Locate the cell with the specified text and output its [x, y] center coordinate. 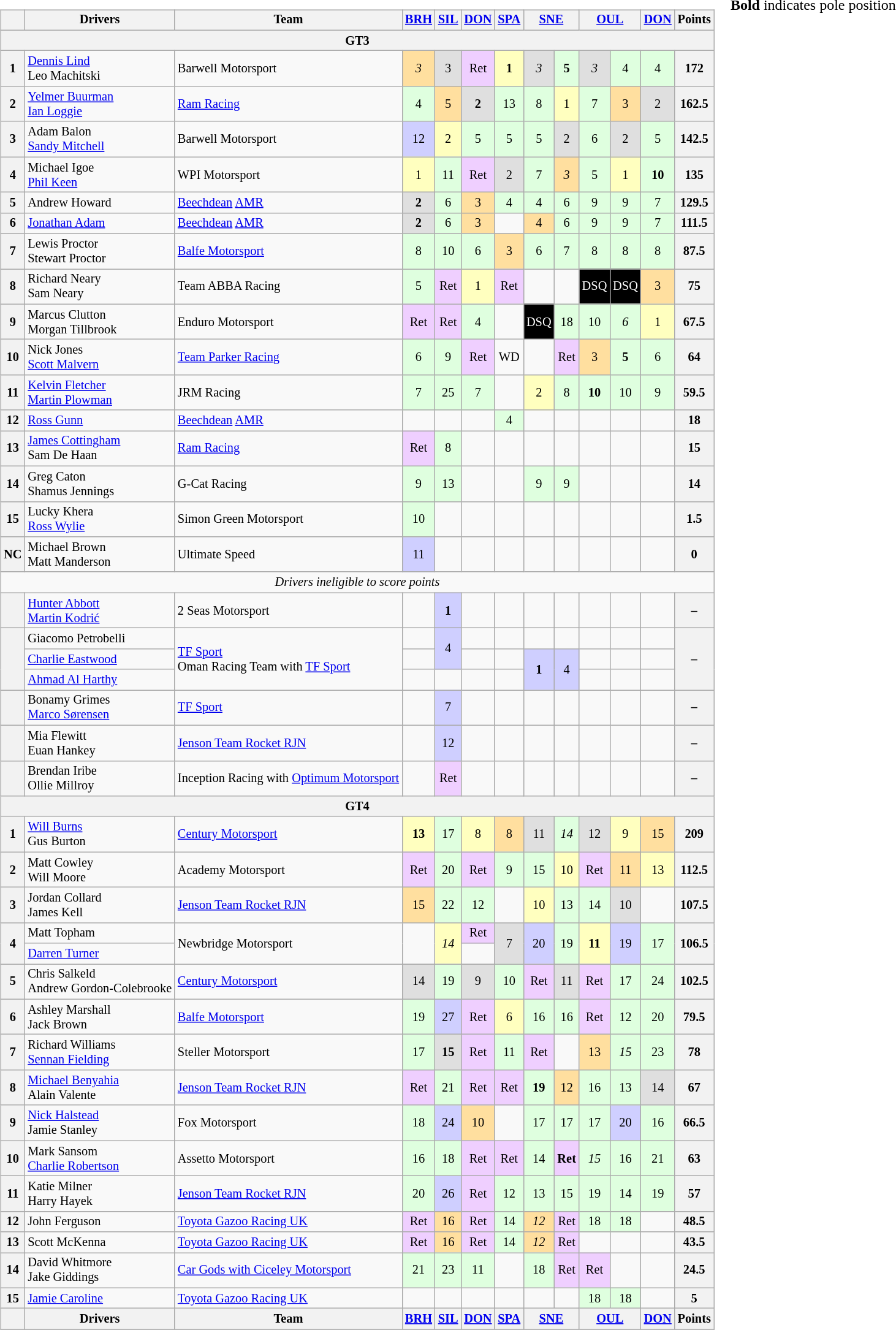
Mia Flewitt Euan Hankey [99, 743]
Scott McKenna [99, 1242]
106.5 [694, 943]
78 [694, 1052]
Fox Motorsport [288, 1123]
Giacomo Petrobelli [99, 639]
TF Sport [288, 708]
John Ferguson [99, 1222]
48.5 [694, 1222]
209 [694, 834]
66.5 [694, 1123]
David Whitmore Jake Giddings [99, 1271]
Chris Salkeld Andrew Gordon-Colebrooke [99, 982]
Dennis Lind Leo Machitski [99, 69]
Team Parker Racing [288, 357]
Ultimate Speed [288, 555]
Ross Gunn [99, 420]
Hunter Abbott Martin Kodrić [99, 610]
Adam Balon Sandy Mitchell [99, 139]
WPI Motorsport [288, 175]
59.5 [694, 393]
1.5 [694, 519]
Yelmer Buurman Ian Loggie [99, 104]
27 [449, 1017]
JRM Racing [288, 393]
64 [694, 357]
67 [694, 1088]
Enduro Motorsport [288, 322]
43.5 [694, 1242]
Assetto Motorsport [288, 1158]
22 [449, 905]
87.5 [694, 251]
Nick Jones Scott Malvern [99, 357]
Brendan Iribe Ollie Millroy [99, 778]
2 Seas Motorsport [288, 610]
107.5 [694, 905]
Michael Brown Matt Manderson [99, 555]
Academy Motorsport [288, 870]
0 [694, 555]
79.5 [694, 1017]
26 [449, 1194]
Nick Halstead Jamie Stanley [99, 1123]
57 [694, 1194]
Bonamy Grimes Marco Sørensen [99, 708]
Katie Milner Harry Hayek [99, 1194]
James Cottingham Sam De Haan [99, 449]
Andrew Howard [99, 203]
Richard Williams Sennan Fielding [99, 1052]
102.5 [694, 982]
75 [694, 287]
Car Gods with Ciceley Motorsport [288, 1271]
Michael Benyahia Alain Valente [99, 1088]
Matt Cowley Will Moore [99, 870]
Michael Igoe Phil Keen [99, 175]
G-Cat Racing [288, 484]
Greg Caton Shamus Jennings [99, 484]
Lewis Proctor Stewart Proctor [99, 251]
Jordan Collard James Kell [99, 905]
Lucky Khera Ross Wylie [99, 519]
Team ABBA Racing [288, 287]
GT4 [357, 807]
Simon Green Motorsport [288, 519]
Darren Turner [99, 954]
135 [694, 175]
24.5 [694, 1271]
Drivers ineligible to score points [357, 582]
Jonathan Adam [99, 223]
Matt Topham [99, 933]
Richard Neary Sam Neary [99, 287]
Will Burns Gus Burton [99, 834]
25 [449, 393]
Ahmad Al Harthy [99, 680]
Ashley Marshall Jack Brown [99, 1017]
Charlie Eastwood [99, 659]
Steller Motorsport [288, 1052]
TF Sport Oman Racing Team with TF Sport [288, 659]
GT3 [357, 40]
67.5 [694, 322]
162.5 [694, 104]
112.5 [694, 870]
Newbridge Motorsport [288, 943]
WD [509, 357]
63 [694, 1158]
Mark Sansom Charlie Robertson [99, 1158]
Jamie Caroline [99, 1298]
NC [12, 555]
129.5 [694, 203]
Inception Racing with Optimum Motorsport [288, 778]
142.5 [694, 139]
111.5 [694, 223]
Kelvin Fletcher Martin Plowman [99, 393]
172 [694, 69]
Marcus Clutton Morgan Tillbrook [99, 322]
